Detect which cell encompasses the target text, then output its (X, Y) center coordinate. 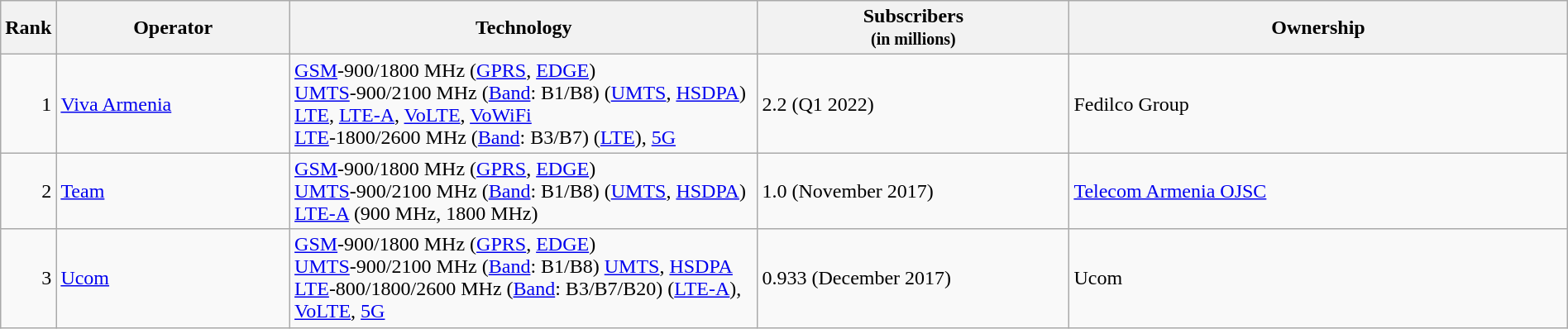
Viva Armenia (174, 104)
Ownership (1318, 28)
GSM-900/1800 MHz (GPRS, EDGE)UMTS-900/2100 MHz (Band: B1/B8) UMTS, HSDPA LTE-800/1800/2600 MHz (Band: B3/B7/B20) (LTE-A), VoLTE, 5G (524, 278)
Team (174, 191)
Telecom Armenia OJSC (1318, 191)
1.0 (November 2017) (913, 191)
3 (28, 278)
1 (28, 104)
Technology (524, 28)
GSM-900/1800 MHz (GPRS, EDGE)UMTS-900/2100 MHz (Band: B1/B8) (UMTS, HSDPA)LTE, LTE-A, VoLTE, VoWiFiLTE-1800/2600 MHz (Band: B3/B7) (LTE), 5G (524, 104)
Rank (28, 28)
Operator (174, 28)
Subscribers(in millions) (913, 28)
GSM-900/1800 MHz (GPRS, EDGE)UMTS-900/2100 MHz (Band: B1/B8) (UMTS, HSDPA)LTE-A (900 MHz, 1800 MHz) (524, 191)
0.933 (December 2017) (913, 278)
2.2 (Q1 2022) (913, 104)
2 (28, 191)
Fedilco Group (1318, 104)
